For the text-containing cell, return its midpoint in [x, y] coordinate format. 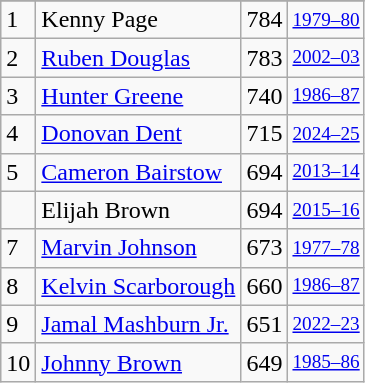
10 [18, 362]
783 [264, 58]
Elijah Brown [138, 210]
3 [18, 96]
2022–23 [326, 324]
Hunter Greene [138, 96]
Donovan Dent [138, 134]
Kelvin Scarborough [138, 286]
1985–86 [326, 362]
740 [264, 96]
Ruben Douglas [138, 58]
Cameron Bairstow [138, 172]
5 [18, 172]
Kenny Page [138, 20]
651 [264, 324]
2 [18, 58]
715 [264, 134]
9 [18, 324]
784 [264, 20]
Marvin Johnson [138, 248]
7 [18, 248]
2024–25 [326, 134]
2013–14 [326, 172]
2002–03 [326, 58]
8 [18, 286]
2015–16 [326, 210]
673 [264, 248]
Johnny Brown [138, 362]
4 [18, 134]
649 [264, 362]
1977–78 [326, 248]
1 [18, 20]
1979–80 [326, 20]
660 [264, 286]
Jamal Mashburn Jr. [138, 324]
